Find where the given text appears and provide that cell's center as (X, Y) coordinate. 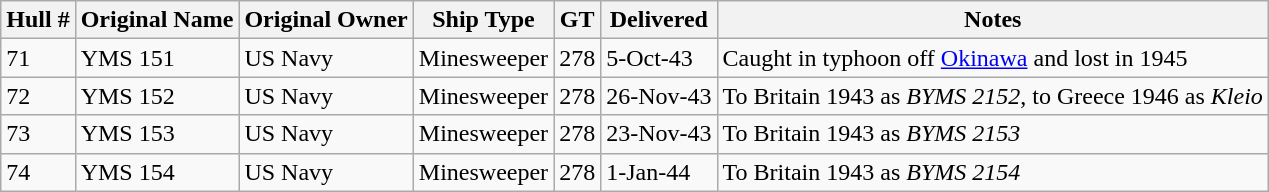
73 (38, 134)
Caught in typhoon off Okinawa and lost in 1945 (992, 58)
Notes (992, 20)
72 (38, 96)
26-Nov-43 (659, 96)
YMS 154 (157, 172)
Original Name (157, 20)
To Britain 1943 as BYMS 2152, to Greece 1946 as Kleio (992, 96)
To Britain 1943 as BYMS 2153 (992, 134)
Ship Type (483, 20)
71 (38, 58)
5-Oct-43 (659, 58)
1-Jan-44 (659, 172)
To Britain 1943 as BYMS 2154 (992, 172)
Hull # (38, 20)
Original Owner (326, 20)
YMS 153 (157, 134)
YMS 152 (157, 96)
23-Nov-43 (659, 134)
Delivered (659, 20)
74 (38, 172)
YMS 151 (157, 58)
GT (578, 20)
